For the text-containing cell, return its midpoint in (X, Y) coordinate format. 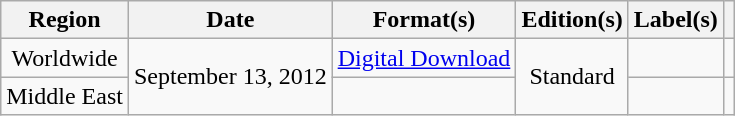
September 13, 2012 (230, 77)
Worldwide (65, 58)
Middle East (65, 96)
Label(s) (676, 20)
Date (230, 20)
Edition(s) (572, 20)
Format(s) (424, 20)
Digital Download (424, 58)
Region (65, 20)
Standard (572, 77)
